Capture the cell that displays the provided text and extract its [X, Y] central coordinate. 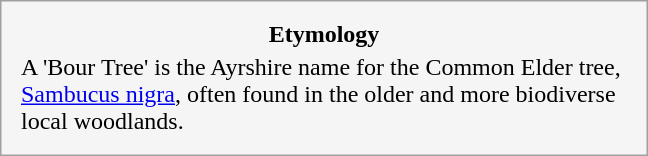
Etymology [324, 35]
A 'Bour Tree' is the Ayrshire name for the Common Elder tree, Sambucus nigra, often found in the older and more biodiverse local woodlands. [324, 94]
